Find where the given text appears and provide that cell's center as [x, y] coordinate. 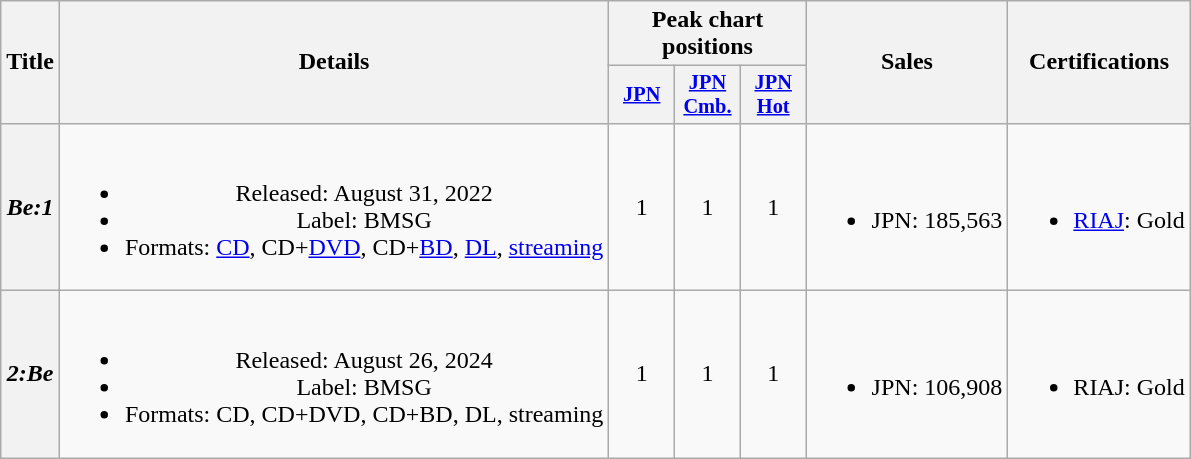
2:Be [30, 374]
Be:1 [30, 206]
JPN: 185,563 [907, 206]
JPNHot [773, 95]
Details [334, 62]
JPNCmb. [708, 95]
Title [30, 62]
Sales [907, 62]
Certifications [1099, 62]
JPN: 106,908 [907, 374]
Released: August 26, 2024Label: BMSGFormats: CD, CD+DVD, CD+BD, DL, streaming [334, 374]
Peak chart positions [708, 34]
JPN [642, 95]
Released: August 31, 2022Label: BMSGFormats: CD, CD+DVD, CD+BD, DL, streaming [334, 206]
